Capture the cell that displays the provided text and extract its [x, y] central coordinate. 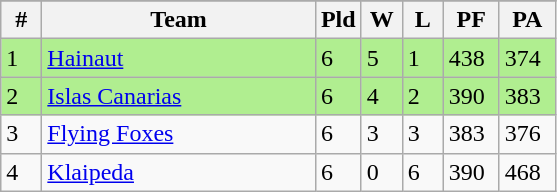
438 [471, 58]
Flying Foxes [179, 134]
Hainaut [179, 58]
468 [527, 172]
W [382, 20]
374 [527, 58]
Team [179, 20]
PA [527, 20]
Pld [338, 20]
5 [382, 58]
0 [382, 172]
Islas Canarias [179, 96]
Klaipeda [179, 172]
# [22, 20]
L [422, 20]
376 [527, 134]
PF [471, 20]
